From the cell containing the given text, extract its center point as [X, Y] coordinate. 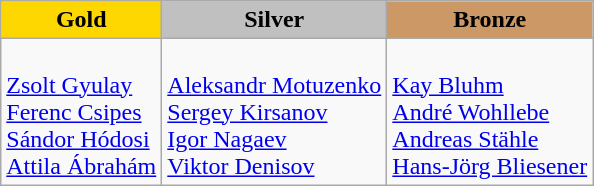
Silver [274, 20]
Bronze [490, 20]
Gold [82, 20]
Zsolt GyulayFerenc CsipesSándor HódosiAttila Ábrahám [82, 112]
Kay BluhmAndré WohllebeAndreas StähleHans-Jörg Bliesener [490, 112]
Aleksandr MotuzenkoSergey KirsanovIgor NagaevViktor Denisov [274, 112]
